Return [x, y] of the center of cell containing provided text 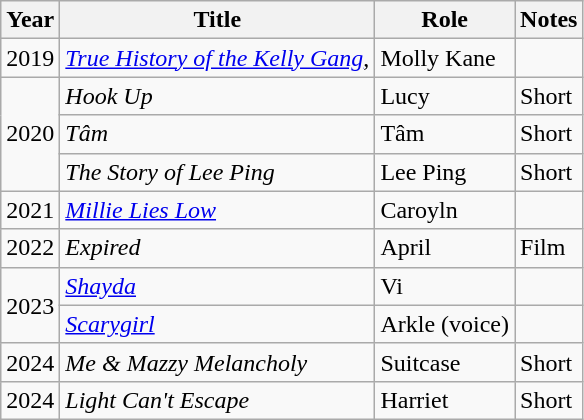
Me & Mazzy Melancholy [218, 362]
2021 [30, 210]
Scarygirl [218, 324]
Vi [445, 286]
Harriet [445, 400]
True History of the Kelly Gang, [218, 58]
Notes [549, 20]
Role [445, 20]
April [445, 248]
Shayda [218, 286]
Title [218, 20]
Hook Up [218, 96]
Millie Lies Low [218, 210]
Lee Ping [445, 172]
Caroyln [445, 210]
Arkle (voice) [445, 324]
The Story of Lee Ping [218, 172]
2023 [30, 305]
Expired [218, 248]
2022 [30, 248]
Suitcase [445, 362]
2019 [30, 58]
Light Can't Escape [218, 400]
Lucy [445, 96]
Film [549, 248]
Molly Kane [445, 58]
2020 [30, 134]
Year [30, 20]
